Provide the (X, Y) coordinate of the cell's center where the given text is located.  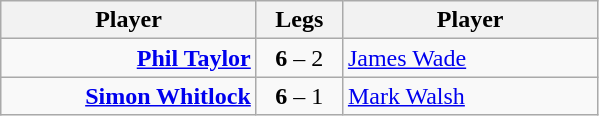
Simon Whitlock (129, 96)
Mark Walsh (470, 96)
James Wade (470, 58)
Phil Taylor (129, 58)
6 – 2 (299, 58)
Legs (299, 20)
6 – 1 (299, 96)
